Return [x, y] of the center of cell containing provided text 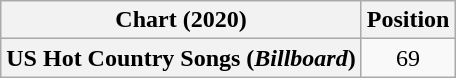
Chart (2020) [181, 20]
US Hot Country Songs (Billboard) [181, 58]
69 [408, 58]
Position [408, 20]
